Return (x, y) of the center of cell containing provided text 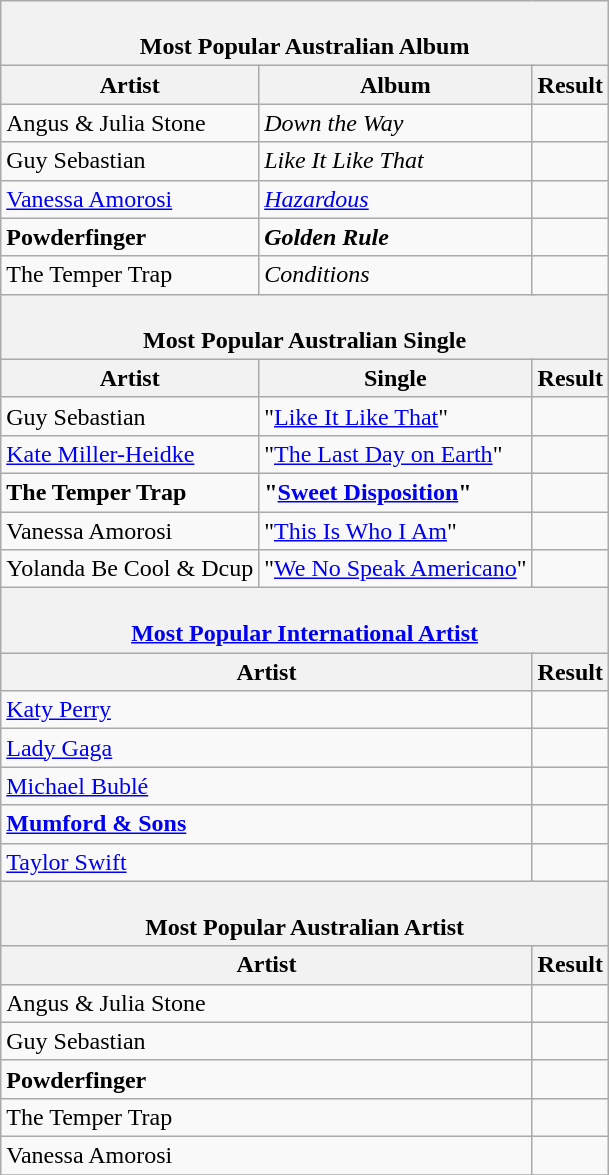
Michael Bublé (266, 786)
"We No Speak Americano" (396, 569)
Mumford & Sons (266, 824)
"Like It Like That" (396, 416)
Hazardous (396, 199)
Most Popular Australian Artist (305, 914)
Taylor Swift (266, 862)
Like It Like That (396, 161)
Conditions (396, 275)
Single (396, 378)
Lady Gaga (266, 748)
Album (396, 85)
"Sweet Disposition" (396, 492)
"The Last Day on Earth" (396, 454)
Most Popular Australian Album (305, 34)
Katy Perry (266, 710)
Golden Rule (396, 237)
"This Is Who I Am" (396, 531)
Kate Miller-Heidke (130, 454)
Down the Way (396, 123)
Yolanda Be Cool & Dcup (130, 569)
Most Popular Australian Single (305, 326)
Most Popular International Artist (305, 620)
